From the cell containing the given text, extract its center point as [X, Y] coordinate. 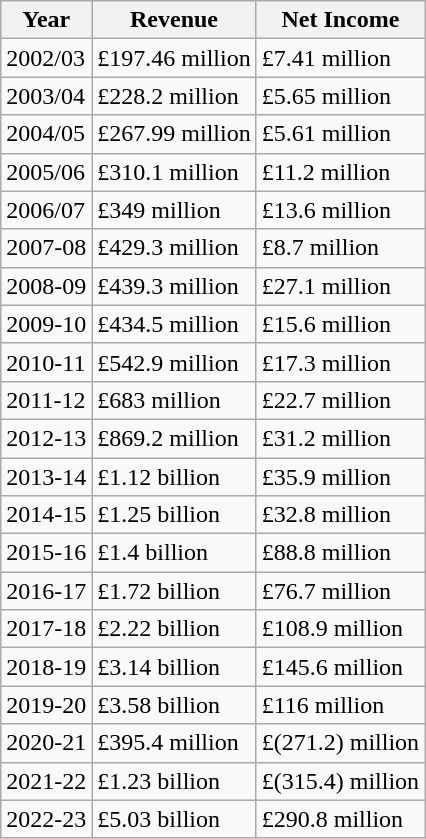
£3.58 billion [174, 705]
£5.65 million [340, 96]
2018-19 [46, 667]
£197.46 million [174, 58]
Revenue [174, 20]
£76.7 million [340, 591]
£31.2 million [340, 438]
£1.23 billion [174, 781]
2021-22 [46, 781]
2006/07 [46, 210]
£5.61 million [340, 134]
£439.3 million [174, 286]
£1.4 billion [174, 553]
2017-18 [46, 629]
£(271.2) million [340, 743]
2009-10 [46, 324]
£5.03 billion [174, 819]
Net Income [340, 20]
£869.2 million [174, 438]
£1.72 billion [174, 591]
£395.4 million [174, 743]
£290.8 million [340, 819]
£116 million [340, 705]
£22.7 million [340, 400]
2020-21 [46, 743]
£683 million [174, 400]
2014-15 [46, 515]
2007-08 [46, 248]
2008-09 [46, 286]
2019-20 [46, 705]
£228.2 million [174, 96]
2002/03 [46, 58]
£542.9 million [174, 362]
£1.25 billion [174, 515]
£88.8 million [340, 553]
2013-14 [46, 477]
2016-17 [46, 591]
£(315.4) million [340, 781]
£27.1 million [340, 286]
£17.3 million [340, 362]
£2.22 billion [174, 629]
£145.6 million [340, 667]
2005/06 [46, 172]
£434.5 million [174, 324]
£8.7 million [340, 248]
£7.41 million [340, 58]
2011-12 [46, 400]
£267.99 million [174, 134]
Year [46, 20]
£1.12 billion [174, 477]
2022-23 [46, 819]
£32.8 million [340, 515]
£310.1 million [174, 172]
£3.14 billion [174, 667]
£13.6 million [340, 210]
£15.6 million [340, 324]
£108.9 million [340, 629]
2015-16 [46, 553]
£429.3 million [174, 248]
£349 million [174, 210]
2010-11 [46, 362]
£35.9 million [340, 477]
£11.2 million [340, 172]
2004/05 [46, 134]
2003/04 [46, 96]
2012-13 [46, 438]
